Identify which cell holds the provided text, then report its (X, Y) central coordinate. 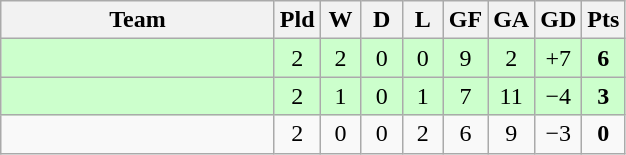
Team (138, 20)
11 (512, 96)
3 (604, 96)
D (382, 20)
W (340, 20)
7 (465, 96)
Pts (604, 20)
L (422, 20)
−3 (558, 134)
GF (465, 20)
Pld (297, 20)
GA (512, 20)
GD (558, 20)
−4 (558, 96)
+7 (558, 58)
